Return the (X, Y) coordinate for the center point of the cell that contains the specified text.  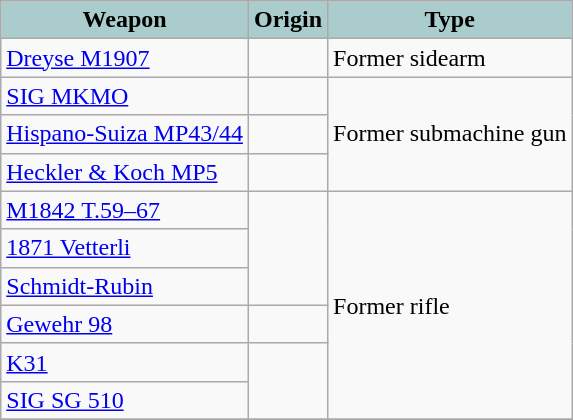
Heckler & Koch MP5 (125, 172)
M1842 T.59–67 (125, 210)
Former rifle (450, 305)
Former sidearm (450, 58)
SIG MKMO (125, 96)
Gewehr 98 (125, 324)
Dreyse M1907 (125, 58)
Weapon (125, 20)
Origin (288, 20)
Schmidt-Rubin (125, 286)
K31 (125, 362)
Type (450, 20)
Hispano-Suiza MP43/44 (125, 134)
Former submachine gun (450, 134)
1871 Vetterli (125, 248)
SIG SG 510 (125, 400)
